Pinpoint the cell where the given text exists, returning its [x, y] midpoint coordinate. 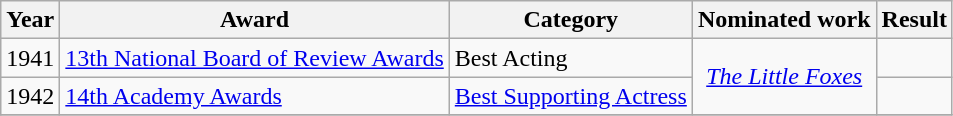
1942 [30, 96]
Result [914, 20]
1941 [30, 58]
Best Acting [570, 58]
Award [254, 20]
The Little Foxes [784, 77]
Year [30, 20]
Best Supporting Actress [570, 96]
Category [570, 20]
14th Academy Awards [254, 96]
Nominated work [784, 20]
13th National Board of Review Awards [254, 58]
